Output the (X, Y) coordinate of the center of the cell containing the given text.  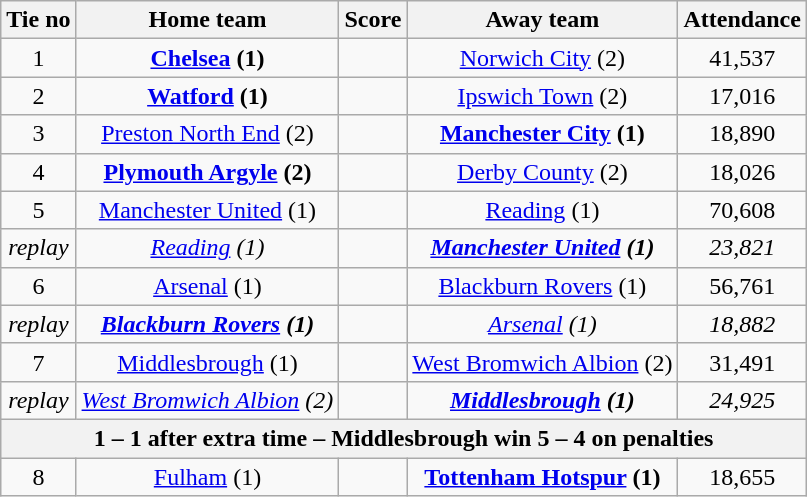
23,821 (742, 248)
18,026 (742, 172)
18,882 (742, 324)
31,491 (742, 362)
1 – 1 after extra time – Middlesbrough win 5 – 4 on penalties (404, 438)
56,761 (742, 286)
Watford (1) (208, 96)
Plymouth Argyle (2) (208, 172)
Away team (542, 20)
Norwich City (2) (542, 58)
4 (38, 172)
3 (38, 134)
Tie no (38, 20)
41,537 (742, 58)
Tottenham Hotspur (1) (542, 477)
17,016 (742, 96)
24,925 (742, 400)
Chelsea (1) (208, 58)
1 (38, 58)
Preston North End (2) (208, 134)
Manchester City (1) (542, 134)
5 (38, 210)
Home team (208, 20)
Derby County (2) (542, 172)
Attendance (742, 20)
Fulham (1) (208, 477)
70,608 (742, 210)
Ipswich Town (2) (542, 96)
6 (38, 286)
18,890 (742, 134)
2 (38, 96)
8 (38, 477)
7 (38, 362)
18,655 (742, 477)
Score (373, 20)
